Locate the cell with the specified text and output its [X, Y] center coordinate. 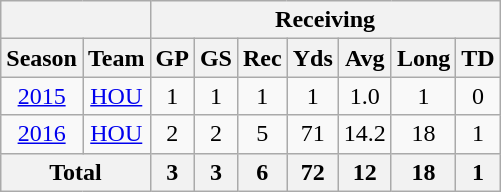
Total [76, 172]
Rec [262, 58]
14.2 [364, 134]
Yds [312, 58]
71 [312, 134]
72 [312, 172]
GS [216, 58]
Receiving [325, 20]
2016 [42, 134]
5 [262, 134]
Avg [364, 58]
Long [423, 58]
0 [478, 96]
TD [478, 58]
6 [262, 172]
GP [172, 58]
2015 [42, 96]
Season [42, 58]
1.0 [364, 96]
Team [116, 58]
12 [364, 172]
